Provide the [x, y] coordinate of the cell's center where the given text is located.  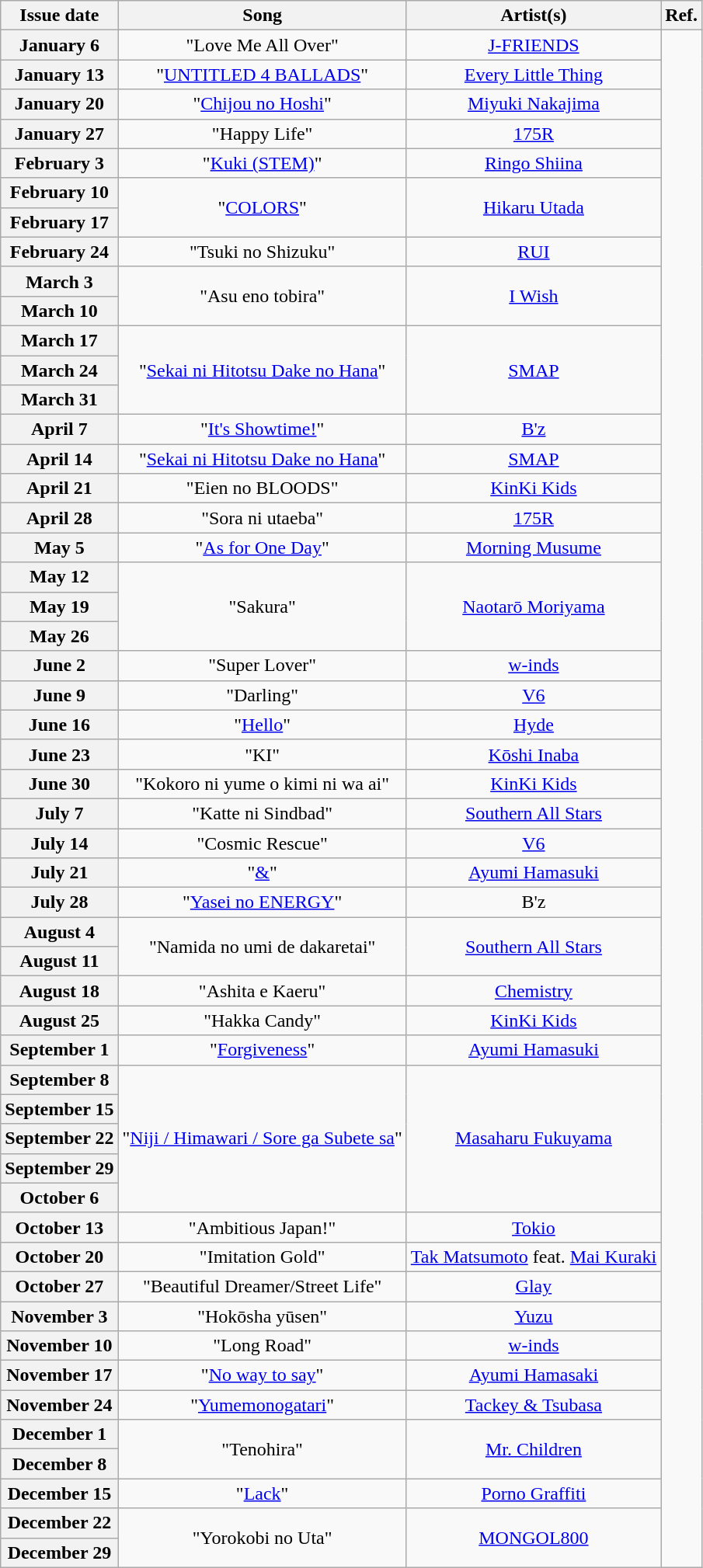
Naotarō Moriyama [533, 607]
April 21 [59, 488]
"Kuki (STEM)" [263, 163]
"Darling" [263, 695]
Morning Musume [533, 548]
J-FRIENDS [533, 45]
July 7 [59, 813]
October 6 [59, 1198]
"Tenohira" [263, 1449]
December 22 [59, 1523]
October 20 [59, 1257]
November 10 [59, 1346]
"No way to say" [263, 1375]
March 10 [59, 311]
December 1 [59, 1434]
Hikaru Utada [533, 207]
September 22 [59, 1139]
Ringo Shiina [533, 163]
"Hello" [263, 725]
I Wish [533, 296]
February 10 [59, 193]
"It's Showtime!" [263, 429]
Ref. [682, 16]
"Ambitious Japan!" [263, 1227]
"Yumemonogatari" [263, 1405]
May 19 [59, 607]
January 13 [59, 75]
"Sakura" [263, 607]
May 26 [59, 636]
"Yasei no ENERGY" [263, 902]
June 30 [59, 784]
August 18 [59, 991]
"Hakka Candy" [263, 1020]
"As for One Day" [263, 548]
"Forgiveness" [263, 1050]
"Long Road" [263, 1346]
"Katte ni Sindbad" [263, 813]
"Ashita e Kaeru" [263, 991]
August 25 [59, 1020]
March 31 [59, 400]
Song [263, 16]
"COLORS" [263, 207]
April 7 [59, 429]
November 17 [59, 1375]
May 5 [59, 548]
January 20 [59, 104]
"Niji / Himawari / Sore ga Subete sa" [263, 1139]
December 15 [59, 1493]
"Sora ni utaeba" [263, 518]
May 12 [59, 577]
Hyde [533, 725]
Yuzu [533, 1316]
RUI [533, 252]
March 3 [59, 281]
January 27 [59, 134]
March 17 [59, 340]
"Tsuki no Shizuku" [263, 252]
Masaharu Fukuyama [533, 1139]
March 24 [59, 370]
Tackey & Tsubasa [533, 1405]
September 1 [59, 1050]
January 6 [59, 45]
August 4 [59, 932]
Chemistry [533, 991]
"Yorokobi no Uta" [263, 1538]
MONGOL800 [533, 1538]
June 23 [59, 754]
July 14 [59, 843]
November 3 [59, 1316]
Artist(s) [533, 16]
"Kokoro ni yume o kimi ni wa ai" [263, 784]
"Beautiful Dreamer/Street Life" [263, 1286]
September 29 [59, 1168]
August 11 [59, 961]
"Eien no BLOODS" [263, 488]
June 9 [59, 695]
June 2 [59, 666]
December 8 [59, 1464]
Miyuki Nakajima [533, 104]
"Cosmic Rescue" [263, 843]
Issue date [59, 16]
Tak Matsumoto feat. Mai Kuraki [533, 1257]
Tokio [533, 1227]
April 28 [59, 518]
"Lack" [263, 1493]
Porno Graffiti [533, 1493]
"Chijou no Hoshi" [263, 104]
"Hokōsha yūsen" [263, 1316]
"Love Me All Over" [263, 45]
Ayumi Hamasaki [533, 1375]
"Super Lover" [263, 666]
December 29 [59, 1552]
Mr. Children [533, 1449]
Every Little Thing [533, 75]
"&" [263, 873]
July 28 [59, 902]
"Happy Life" [263, 134]
February 24 [59, 252]
February 17 [59, 222]
February 3 [59, 163]
Kōshi Inaba [533, 754]
September 15 [59, 1109]
October 27 [59, 1286]
Glay [533, 1286]
"UNTITLED 4 BALLADS" [263, 75]
September 8 [59, 1080]
October 13 [59, 1227]
"Imitation Gold" [263, 1257]
June 16 [59, 725]
"KI" [263, 754]
"Namida no umi de dakaretai" [263, 947]
"Asu eno tobira" [263, 296]
November 24 [59, 1405]
July 21 [59, 873]
April 14 [59, 459]
